Identify which cell holds the provided text, then report its [x, y] central coordinate. 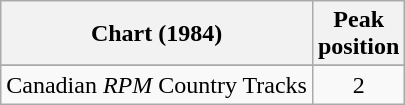
Peakposition [358, 34]
2 [358, 85]
Chart (1984) [157, 34]
Canadian RPM Country Tracks [157, 85]
